Find where the given text appears and provide that cell's center as (x, y) coordinate. 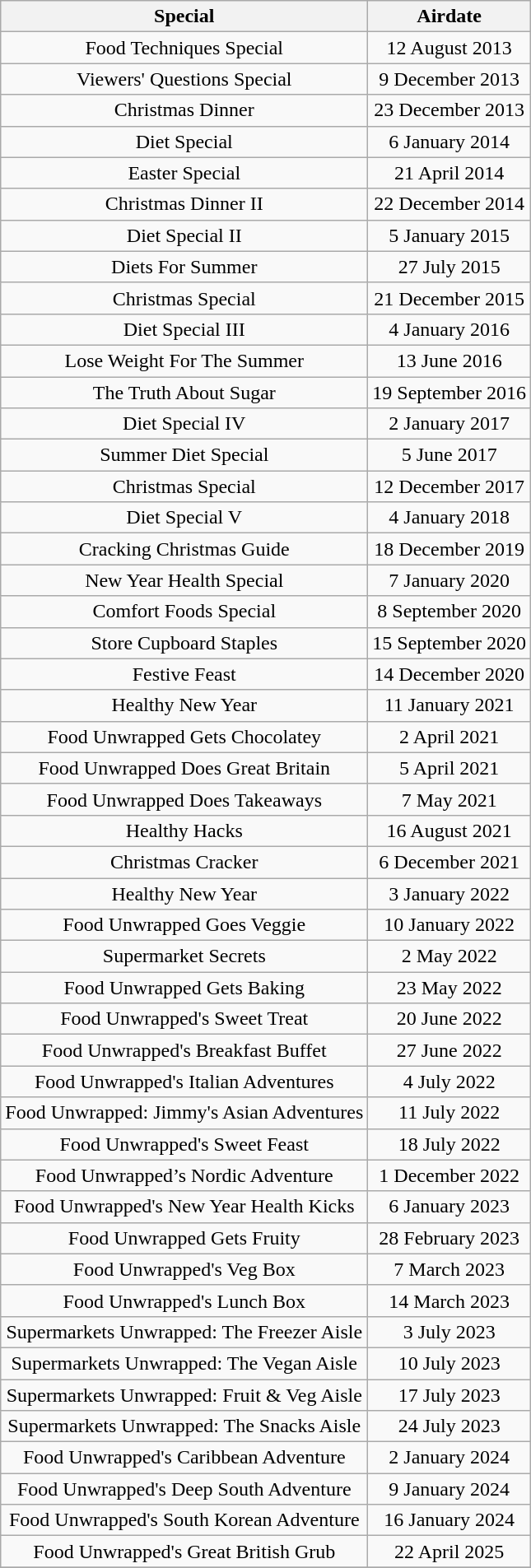
6 January 2023 (449, 1207)
The Truth About Sugar (184, 393)
Food Unwrapped: Jimmy's Asian Adventures (184, 1113)
Healthy Hacks (184, 831)
2 January 2017 (449, 424)
Food Unwrapped's Breakfast Buffet (184, 1050)
28 February 2023 (449, 1238)
27 July 2015 (449, 267)
Food Unwrapped Does Great Britain (184, 768)
Food Unwrapped's Deep South Adventure (184, 1489)
7 March 2023 (449, 1269)
8 September 2020 (449, 612)
2 May 2022 (449, 956)
23 May 2022 (449, 988)
24 July 2023 (449, 1426)
Diets For Summer (184, 267)
1 December 2022 (449, 1175)
18 July 2022 (449, 1144)
12 December 2017 (449, 486)
Store Cupboard Staples (184, 643)
11 January 2021 (449, 705)
Easter Special (184, 173)
Christmas Dinner II (184, 204)
6 December 2021 (449, 862)
Supermarkets Unwrapped: The Vegan Aisle (184, 1363)
11 July 2022 (449, 1113)
22 April 2025 (449, 1552)
2 January 2024 (449, 1458)
Food Unwrapped's Italian Adventures (184, 1082)
Supermarket Secrets (184, 956)
14 December 2020 (449, 674)
5 January 2015 (449, 235)
Supermarkets Unwrapped: The Freezer Aisle (184, 1332)
16 January 2024 (449, 1520)
Diet Special V (184, 518)
Diet Special (184, 142)
Food Unwrapped Goes Veggie (184, 925)
Food Unwrapped’s Nordic Adventure (184, 1175)
3 July 2023 (449, 1332)
4 January 2018 (449, 518)
Food Techniques Special (184, 48)
5 June 2017 (449, 455)
Diet Special II (184, 235)
Food Unwrapped's Great British Grub (184, 1552)
Supermarkets Unwrapped: The Snacks Aisle (184, 1426)
Food Unwrapped's Lunch Box (184, 1300)
Food Unwrapped's Sweet Treat (184, 1019)
Food Unwrapped's Veg Box (184, 1269)
27 June 2022 (449, 1050)
19 September 2016 (449, 393)
Supermarkets Unwrapped: Fruit & Veg Aisle (184, 1395)
9 January 2024 (449, 1489)
7 May 2021 (449, 799)
Christmas Dinner (184, 110)
13 June 2016 (449, 361)
Food Unwrapped's Sweet Feast (184, 1144)
17 July 2023 (449, 1395)
15 September 2020 (449, 643)
9 December 2013 (449, 79)
Food Unwrapped Gets Baking (184, 988)
New Year Health Special (184, 580)
20 June 2022 (449, 1019)
Food Unwrapped Gets Fruity (184, 1238)
5 April 2021 (449, 768)
Food Unwrapped's Caribbean Adventure (184, 1458)
Food Unwrapped Does Takeaways (184, 799)
Festive Feast (184, 674)
Cracking Christmas Guide (184, 549)
Food Unwrapped's New Year Health Kicks (184, 1207)
Diet Special IV (184, 424)
Special (184, 16)
21 April 2014 (449, 173)
Airdate (449, 16)
Food Unwrapped Gets Chocolatey (184, 737)
Lose Weight For The Summer (184, 361)
7 January 2020 (449, 580)
4 July 2022 (449, 1082)
Food Unwrapped's South Korean Adventure (184, 1520)
Diet Special III (184, 329)
Viewers' Questions Special (184, 79)
Comfort Foods Special (184, 612)
16 August 2021 (449, 831)
22 December 2014 (449, 204)
Summer Diet Special (184, 455)
21 December 2015 (449, 298)
10 January 2022 (449, 925)
2 April 2021 (449, 737)
6 January 2014 (449, 142)
12 August 2013 (449, 48)
3 January 2022 (449, 893)
18 December 2019 (449, 549)
Christmas Cracker (184, 862)
14 March 2023 (449, 1300)
4 January 2016 (449, 329)
23 December 2013 (449, 110)
10 July 2023 (449, 1363)
